Detect which cell encompasses the target text, then output its (X, Y) center coordinate. 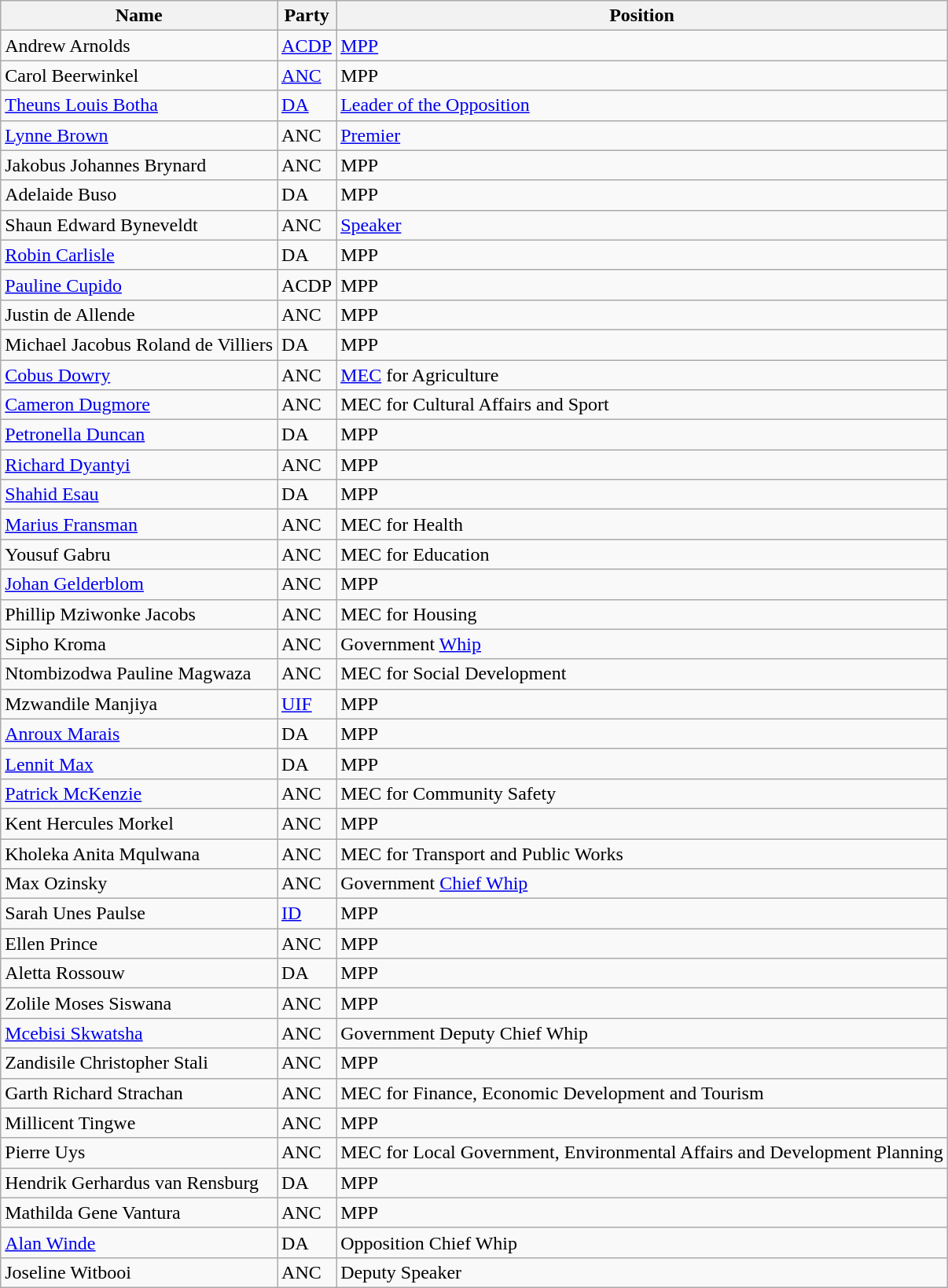
Garth Richard Strachan (139, 1093)
MEC for Social Development (642, 674)
Andrew Arnolds (139, 46)
Max Ozinsky (139, 884)
Shaun Edward Byneveldt (139, 225)
Millicent Tingwe (139, 1123)
Joseline Witbooi (139, 1272)
Pierre Uys (139, 1153)
Zandisile Christopher Stali (139, 1063)
Kholeka Anita Mqulwana (139, 853)
MEC for Cultural Affairs and Sport (642, 405)
MEC for Community Safety (642, 793)
MEC for Agriculture (642, 375)
Lynne Brown (139, 135)
Yousuf Gabru (139, 554)
Johan Gelderblom (139, 584)
Hendrik Gerhardus van Rensburg (139, 1183)
Jakobus Johannes Brynard (139, 165)
Government Deputy Chief Whip (642, 1033)
Leader of the Opposition (642, 105)
Anroux Marais (139, 734)
Phillip Mziwonke Jacobs (139, 614)
Marius Fransman (139, 524)
Cameron Dugmore (139, 405)
Name (139, 16)
MEC for Health (642, 524)
Government Whip (642, 644)
Mzwandile Manjiya (139, 704)
MEC for Local Government, Environmental Affairs and Development Planning (642, 1153)
Robin Carlisle (139, 255)
Opposition Chief Whip (642, 1242)
Petronella Duncan (139, 435)
Ellen Prince (139, 944)
Sipho Kroma (139, 644)
Adelaide Buso (139, 195)
Aletta Rossouw (139, 973)
Shahid Esau (139, 495)
MEC for Transport and Public Works (642, 853)
Carol Beerwinkel (139, 75)
Zolile Moses Siswana (139, 1003)
Michael Jacobus Roland de Villiers (139, 344)
Mathilda Gene Vantura (139, 1213)
Alan Winde (139, 1242)
Kent Hercules Morkel (139, 823)
MEC for Education (642, 554)
Mcebisi Skwatsha (139, 1033)
Lennit Max (139, 764)
Richard Dyantyi (139, 465)
Theuns Louis Botha (139, 105)
Sarah Unes Paulse (139, 914)
Government Chief Whip (642, 884)
Cobus Dowry (139, 375)
Justin de Allende (139, 315)
MEC for Finance, Economic Development and Tourism (642, 1093)
Speaker (642, 225)
ID (307, 914)
Premier (642, 135)
Patrick McKenzie (139, 793)
Deputy Speaker (642, 1272)
Party (307, 16)
UIF (307, 704)
Ntombizodwa Pauline Magwaza (139, 674)
MEC for Housing (642, 614)
Position (642, 16)
Pauline Cupido (139, 285)
